Return the [X, Y] coordinate for the center point of the cell that contains the specified text.  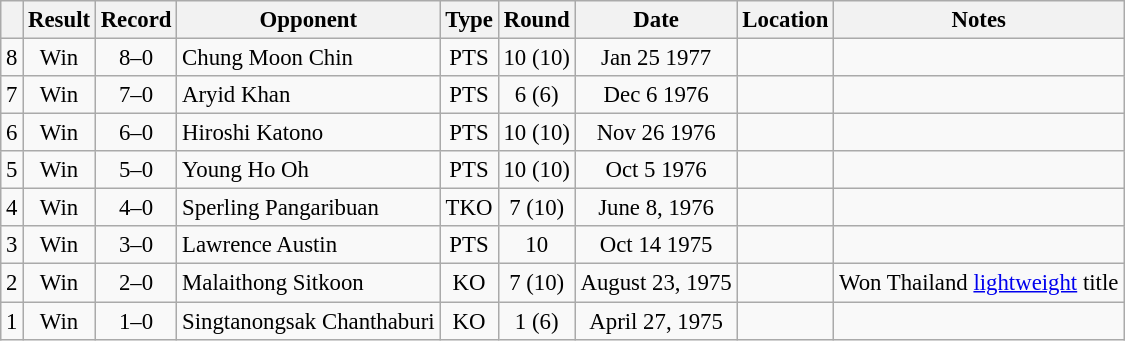
Lawrence Austin [308, 245]
2 [12, 283]
4 [12, 208]
5 [12, 170]
4–0 [136, 208]
7–0 [136, 95]
6–0 [136, 133]
Notes [979, 20]
7 [12, 95]
Record [136, 20]
Type [469, 20]
Chung Moon Chin [308, 58]
1–0 [136, 321]
1 (6) [536, 321]
Malaithong Sitkoon [308, 283]
6 [12, 133]
Location [786, 20]
Singtanongsak Chanthaburi [308, 321]
April 27, 1975 [656, 321]
2–0 [136, 283]
Date [656, 20]
Hiroshi Katono [308, 133]
Oct 14 1975 [656, 245]
August 23, 1975 [656, 283]
3 [12, 245]
Jan 25 1977 [656, 58]
Dec 6 1976 [656, 95]
3–0 [136, 245]
Result [60, 20]
10 [536, 245]
1 [12, 321]
Won Thailand lightweight title [979, 283]
8–0 [136, 58]
TKO [469, 208]
8 [12, 58]
Nov 26 1976 [656, 133]
Round [536, 20]
Aryid Khan [308, 95]
Sperling Pangaribuan [308, 208]
6 (6) [536, 95]
Young Ho Oh [308, 170]
Opponent [308, 20]
5–0 [136, 170]
Oct 5 1976 [656, 170]
June 8, 1976 [656, 208]
